Provide the (x, y) coordinate of the cell's center where the given text is located.  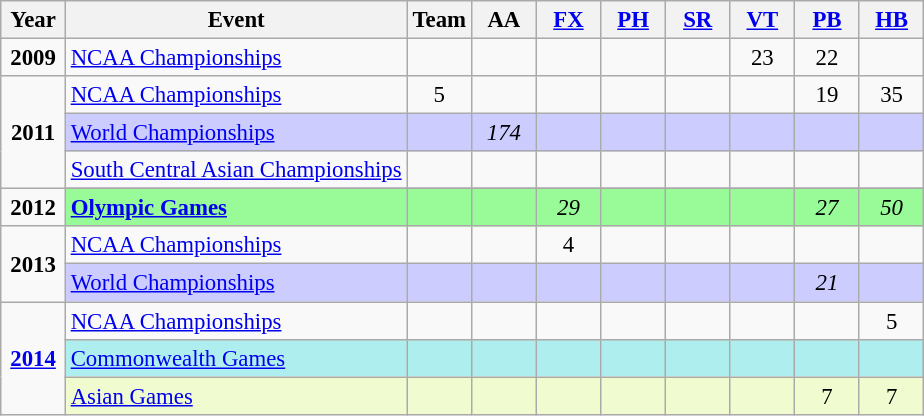
2014 (34, 358)
23 (762, 58)
FX (568, 20)
PB (828, 20)
4 (568, 245)
50 (892, 208)
VT (762, 20)
2009 (34, 58)
PH (634, 20)
21 (828, 283)
Olympic Games (236, 208)
35 (892, 95)
2011 (34, 132)
22 (828, 58)
South Central Asian Championships (236, 170)
Event (236, 20)
Year (34, 20)
Team (440, 20)
Asian Games (236, 396)
2012 (34, 208)
29 (568, 208)
19 (828, 95)
Commonwealth Games (236, 358)
HB (892, 20)
AA (504, 20)
SR (698, 20)
2013 (34, 264)
27 (828, 208)
174 (504, 133)
